Locate the cell with the specified text and output its (x, y) center coordinate. 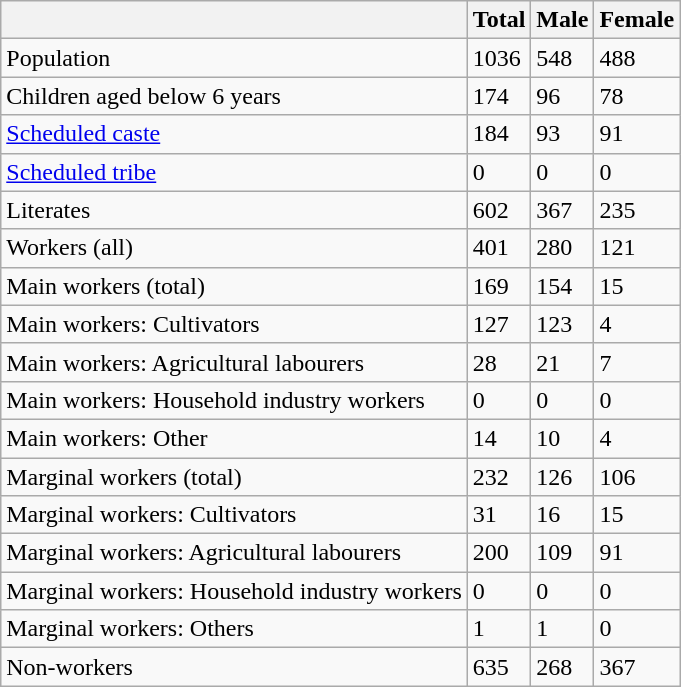
268 (562, 667)
21 (562, 362)
Male (562, 20)
7 (637, 362)
Main workers: Household industry workers (234, 400)
31 (499, 515)
232 (499, 477)
96 (562, 96)
401 (499, 248)
28 (499, 362)
Main workers (total) (234, 286)
174 (499, 96)
10 (562, 438)
Population (234, 58)
Children aged below 6 years (234, 96)
154 (562, 286)
Main workers: Other (234, 438)
Marginal workers: Others (234, 629)
106 (637, 477)
235 (637, 210)
78 (637, 96)
109 (562, 553)
635 (499, 667)
14 (499, 438)
Main workers: Agricultural labourers (234, 362)
Main workers: Cultivators (234, 324)
93 (562, 134)
Non-workers (234, 667)
602 (499, 210)
127 (499, 324)
123 (562, 324)
169 (499, 286)
Scheduled tribe (234, 172)
200 (499, 553)
121 (637, 248)
Marginal workers: Agricultural labourers (234, 553)
Literates (234, 210)
Marginal workers: Cultivators (234, 515)
Scheduled caste (234, 134)
Total (499, 20)
184 (499, 134)
Workers (all) (234, 248)
488 (637, 58)
280 (562, 248)
Marginal workers: Household industry workers (234, 591)
Marginal workers (total) (234, 477)
1036 (499, 58)
548 (562, 58)
Female (637, 20)
126 (562, 477)
16 (562, 515)
